For the text-containing cell, return its midpoint in [X, Y] coordinate format. 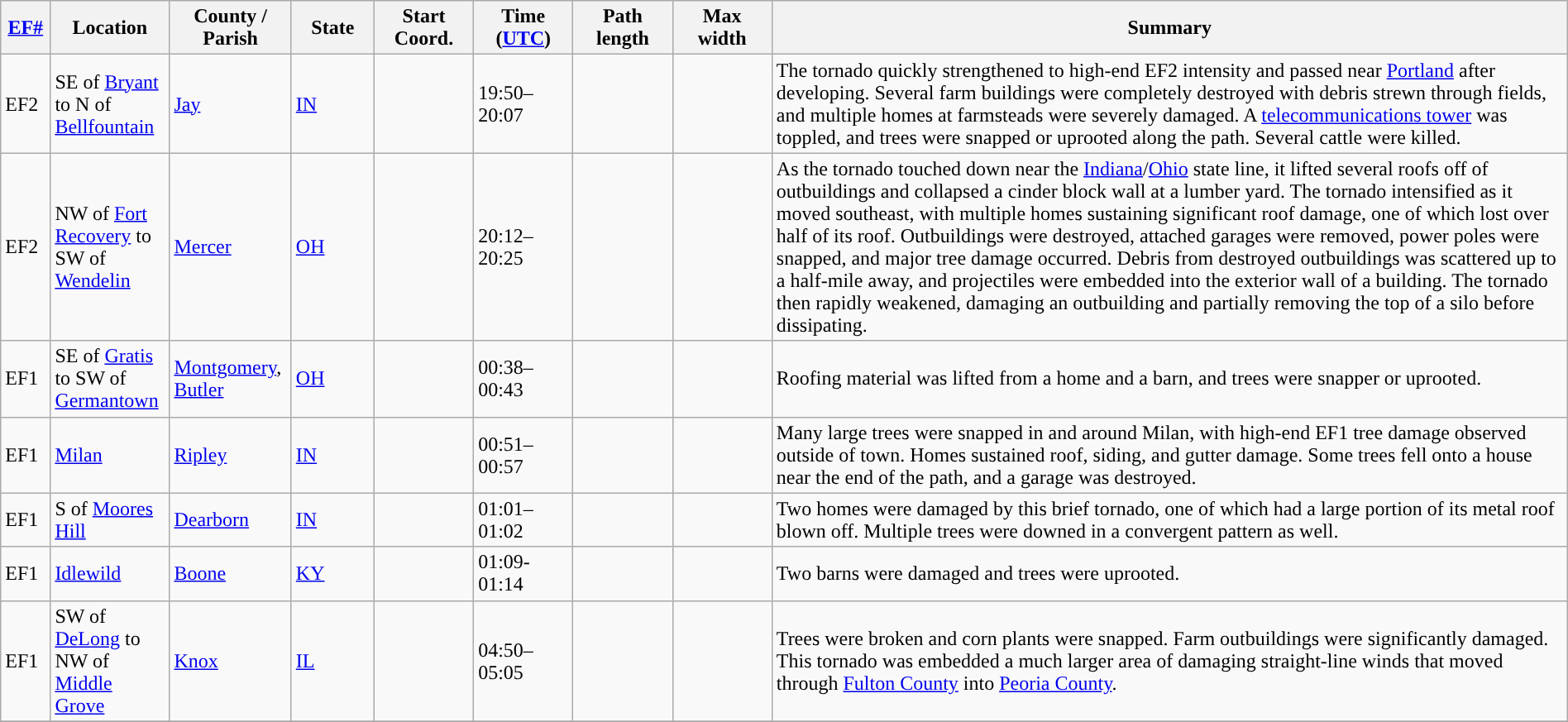
Max width [722, 28]
IL [332, 661]
SE of Gratis to SW of Germantown [110, 379]
Mercer [230, 246]
KY [332, 574]
County / Parish [230, 28]
Two barns were damaged and trees were uprooted. [1169, 574]
00:38–00:43 [523, 379]
04:50–05:05 [523, 661]
Time (UTC) [523, 28]
SW of DeLong to NW of Middle Grove [110, 661]
Montgomery, Butler [230, 379]
Start Coord. [423, 28]
01:09-01:14 [523, 574]
Boone [230, 574]
01:01–01:02 [523, 519]
S of Moores Hill [110, 519]
Jay [230, 104]
Idlewild [110, 574]
20:12–20:25 [523, 246]
19:50–20:07 [523, 104]
SE of Bryant to N of Bellfountain [110, 104]
Roofing material was lifted from a home and a barn, and trees were snapper or uprooted. [1169, 379]
Dearborn [230, 519]
Path length [623, 28]
Knox [230, 661]
Ripley [230, 455]
EF# [26, 28]
00:51–00:57 [523, 455]
Summary [1169, 28]
State [332, 28]
Location [110, 28]
Milan [110, 455]
NW of Fort Recovery to SW of Wendelin [110, 246]
